Return [X, Y] of the center of cell containing provided text 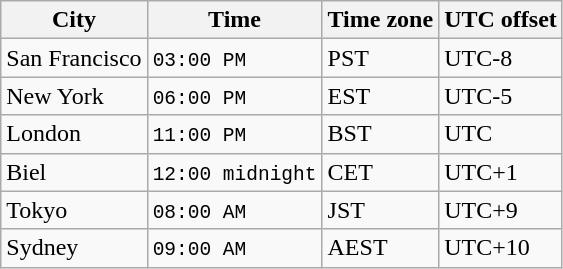
New York [74, 96]
11:00 PM [234, 134]
City [74, 20]
San Francisco [74, 58]
UTC-5 [501, 96]
12:00 midnight [234, 172]
JST [380, 210]
CET [380, 172]
Time [234, 20]
03:00 PM [234, 58]
UTC offset [501, 20]
UTC [501, 134]
PST [380, 58]
EST [380, 96]
Time zone [380, 20]
UTC+9 [501, 210]
London [74, 134]
AEST [380, 248]
Sydney [74, 248]
BST [380, 134]
Tokyo [74, 210]
06:00 PM [234, 96]
Biel [74, 172]
UTC-8 [501, 58]
UTC+10 [501, 248]
08:00 AM [234, 210]
09:00 AM [234, 248]
UTC+1 [501, 172]
